Extract the [X, Y] coordinate from the center of the cell holding the provided text.  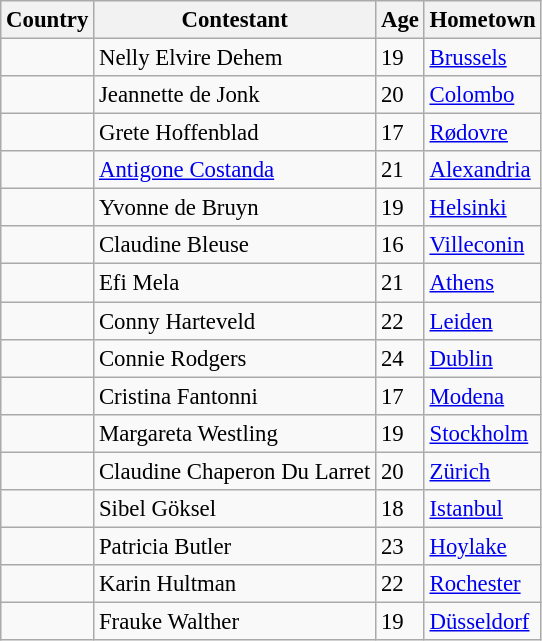
Grete Hoffenblad [235, 133]
Connie Rodgers [235, 358]
Antigone Costanda [235, 170]
Country [48, 20]
16 [400, 245]
Villeconin [482, 245]
Zürich [482, 471]
Istanbul [482, 509]
Leiden [482, 321]
Patricia Butler [235, 546]
Athens [482, 283]
Jeannette de Jonk [235, 95]
Helsinki [482, 208]
Efi Mela [235, 283]
24 [400, 358]
Hoylake [482, 546]
Rochester [482, 584]
Contestant [235, 20]
18 [400, 509]
Alexandria [482, 170]
Hometown [482, 20]
Frauke Walther [235, 621]
Sibel Göksel [235, 509]
Nelly Elvire Dehem [235, 58]
Düsseldorf [482, 621]
Rødovre [482, 133]
Modena [482, 396]
Karin Hultman [235, 584]
Dublin [482, 358]
Brussels [482, 58]
Yvonne de Bruyn [235, 208]
Margareta Westling [235, 433]
Age [400, 20]
Claudine Chaperon Du Larret [235, 471]
Cristina Fantonni [235, 396]
Colombo [482, 95]
Claudine Bleuse [235, 245]
23 [400, 546]
Stockholm [482, 433]
Conny Harteveld [235, 321]
